Return the [X, Y] coordinate for the center point of the cell that contains the specified text.  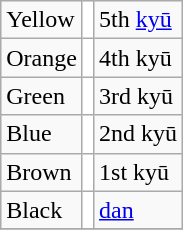
Yellow [42, 20]
2nd kyū [138, 134]
5th kyū [138, 20]
Green [42, 96]
dan [138, 210]
Orange [42, 58]
Brown [42, 172]
4th kyū [138, 58]
3rd kyū [138, 96]
Blue [42, 134]
1st kyū [138, 172]
Black [42, 210]
